Search for the cell housing the specified text and yield its [x, y] center coordinate. 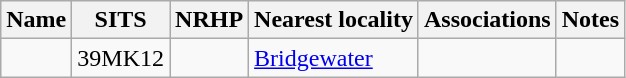
Name [36, 20]
39MK12 [121, 58]
NRHP [210, 20]
SITS [121, 20]
Associations [487, 20]
Notes [590, 20]
Nearest locality [334, 20]
Bridgewater [334, 58]
